Output the [X, Y] coordinate of the center of the cell containing the given text.  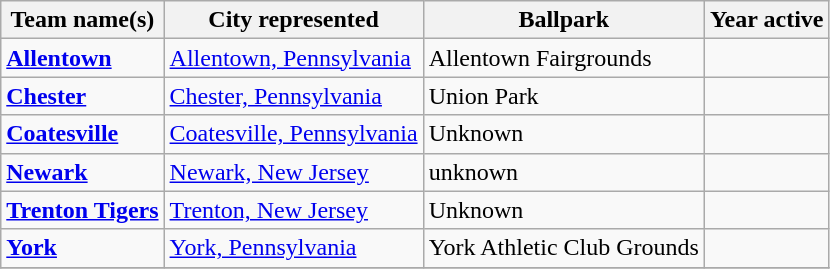
Allentown, Pennsylvania [294, 58]
Union Park [564, 96]
Trenton Tigers [82, 210]
City represented [294, 20]
Newark [82, 172]
Year active [766, 20]
Allentown [82, 58]
Ballpark [564, 20]
Trenton, New Jersey [294, 210]
Team name(s) [82, 20]
York, Pennsylvania [294, 248]
Newark, New Jersey [294, 172]
Allentown Fairgrounds [564, 58]
Chester, Pennsylvania [294, 96]
Coatesville [82, 134]
Coatesville, Pennsylvania [294, 134]
Chester [82, 96]
York [82, 248]
unknown [564, 172]
York Athletic Club Grounds [564, 248]
